For the text-containing cell, return its midpoint in [x, y] coordinate format. 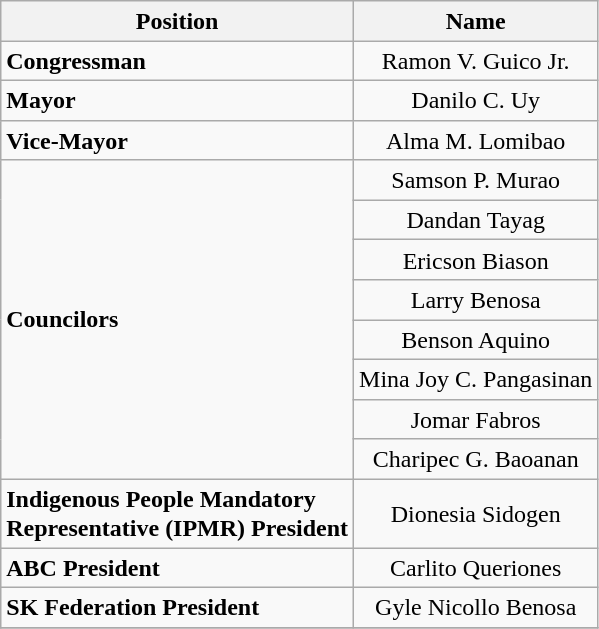
Larry Benosa [476, 300]
ABC President [178, 568]
Mayor [178, 100]
SK Federation President [178, 607]
Name [476, 21]
Congressman [178, 61]
Vice-Mayor [178, 140]
Samson P. Murao [476, 180]
Ramon V. Guico Jr. [476, 61]
Alma M. Lomibao [476, 140]
Benson Aquino [476, 340]
Mina Joy C. Pangasinan [476, 379]
Charipec G. Baoanan [476, 459]
Dandan Tayag [476, 220]
Councilors [178, 320]
Position [178, 21]
Dionesia Sidogen [476, 514]
Jomar Fabros [476, 419]
Danilo C. Uy [476, 100]
Carlito Queriones [476, 568]
Indigenous People MandatoryRepresentative (IPMR) President [178, 514]
Gyle Nicollo Benosa [476, 607]
Ericson Biason [476, 260]
